Scan for the cell matching the given text and deliver its (X, Y) coordinate at center. 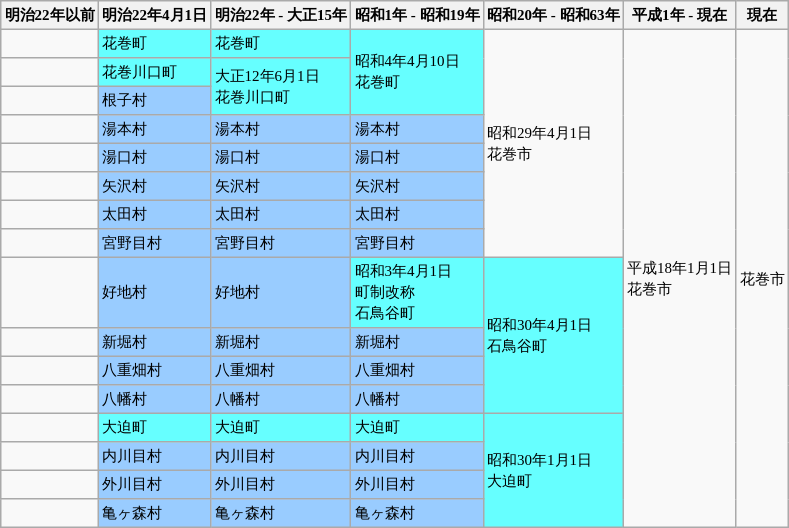
大正12年6月1日花巻川口町 (281, 86)
明治22年 - 大正15年 (281, 15)
明治22年以前 (50, 15)
花巻川口町 (154, 72)
明治22年4月1日 (154, 15)
現在 (762, 15)
根子村 (154, 100)
平成1年 - 現在 (679, 15)
昭和29年4月1日花巻市 (553, 143)
昭和20年 - 昭和63年 (553, 15)
昭和30年4月1日石鳥谷町 (553, 335)
昭和4年4月10日花巻町 (418, 72)
花巻市 (762, 278)
昭和1年 - 昭和19年 (418, 15)
昭和3年4月1日町制改称石鳥谷町 (418, 292)
平成18年1月1日花巻市 (679, 278)
昭和30年1月1日大迫町 (553, 470)
